Capture the cell that displays the provided text and extract its [X, Y] central coordinate. 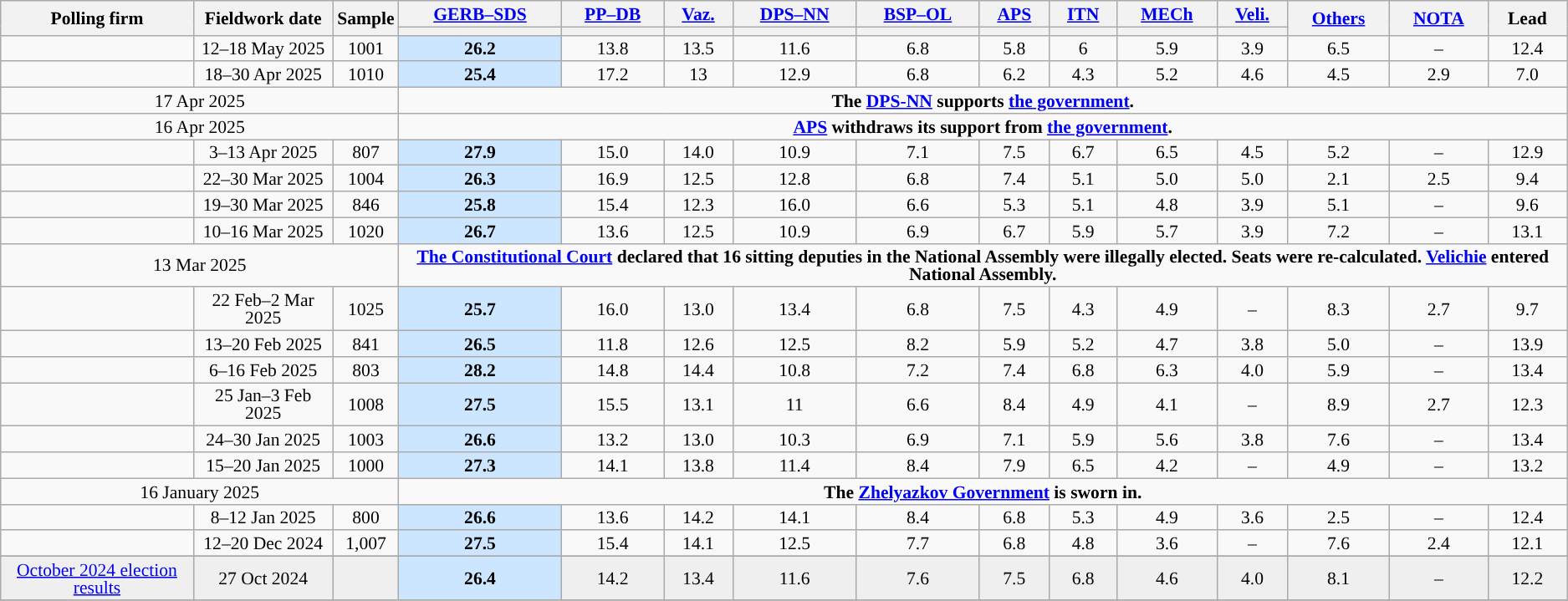
11 [794, 405]
800 [365, 517]
18–30 Apr 2025 [263, 75]
17.2 [612, 75]
BSP–OL [917, 13]
Sample [365, 18]
22–30 Mar 2025 [263, 179]
1004 [365, 179]
27.9 [480, 152]
6 [1083, 48]
15.5 [612, 405]
6–16 Feb 2025 [263, 369]
13–20 Feb 2025 [263, 344]
13 [698, 75]
27.3 [480, 465]
12–18 May 2025 [263, 48]
803 [365, 369]
14.8 [612, 369]
8.3 [1339, 309]
10–16 Mar 2025 [263, 231]
1,007 [365, 543]
Vaz. [698, 13]
8–12 Jan 2025 [263, 517]
2.9 [1438, 75]
1008 [365, 405]
4.1 [1167, 405]
1010 [365, 75]
9.6 [1527, 204]
5.8 [1014, 48]
7.0 [1527, 75]
Fieldwork date [263, 18]
The DPS-NN supports the government. [983, 100]
26.5 [480, 344]
5.6 [1167, 440]
14.0 [698, 152]
26.4 [480, 578]
6.2 [1014, 75]
12.8 [794, 179]
7.7 [917, 543]
26.2 [480, 48]
8.1 [1339, 578]
NOTA [1438, 18]
1025 [365, 309]
17 Apr 2025 [200, 100]
841 [365, 344]
5.7 [1167, 231]
12.6 [698, 344]
19–30 Mar 2025 [263, 204]
846 [365, 204]
24–30 Jan 2025 [263, 440]
10.3 [794, 440]
October 2024 election results [97, 578]
28.2 [480, 369]
25.7 [480, 309]
12.1 [1527, 543]
25 Jan–3 Feb 2025 [263, 405]
13.5 [698, 48]
1000 [365, 465]
9.4 [1527, 179]
1003 [365, 440]
ITN [1083, 13]
Others [1339, 18]
Lead [1527, 18]
15–20 Jan 2025 [263, 465]
PP–DB [612, 13]
16 Apr 2025 [200, 127]
12.2 [1527, 578]
11.4 [794, 465]
DPS–NN [794, 13]
2.1 [1339, 179]
4.7 [1167, 344]
14.4 [698, 369]
22 Feb–2 Mar 2025 [263, 309]
27 Oct 2024 [263, 578]
4.2 [1167, 465]
8.9 [1339, 405]
26.3 [480, 179]
13 Mar 2025 [200, 265]
10.8 [794, 369]
16 January 2025 [200, 491]
Veli. [1252, 13]
7.9 [1014, 465]
11.8 [612, 344]
807 [365, 152]
16.9 [612, 179]
25.4 [480, 75]
9.7 [1527, 309]
26.7 [480, 231]
6.3 [1167, 369]
3–13 Apr 2025 [263, 152]
13.9 [1527, 344]
APS withdraws its support from the government. [983, 127]
APS [1014, 13]
25.8 [480, 204]
1020 [365, 231]
GERB–SDS [480, 13]
12–20 Dec 2024 [263, 543]
8.2 [917, 344]
The Zhelyazkov Government is sworn in. [983, 491]
MECh [1167, 13]
2.4 [1438, 543]
15.0 [612, 152]
Polling firm [97, 18]
1001 [365, 48]
